Return the (X, Y) coordinate for the center point of the cell that contains the specified text.  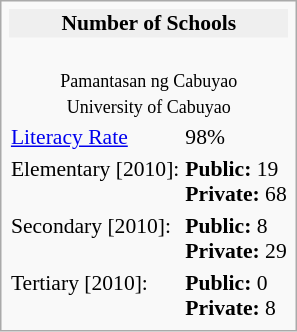
Elementary [2010]: (94, 181)
Literacy Rate (94, 137)
Public: 8 Private: 29 (236, 238)
Public: 19 Private: 68 (236, 181)
98% (236, 137)
Number of Schools (148, 23)
Secondary [2010]: (94, 238)
Pamantasan ng CabuyaoUniversity of Cabuyao (148, 80)
Tertiary [2010]: (94, 295)
Public: 0 Private: 8 (236, 295)
